Determine the (X, Y) coordinate at the center of the cell enclosing the given text.  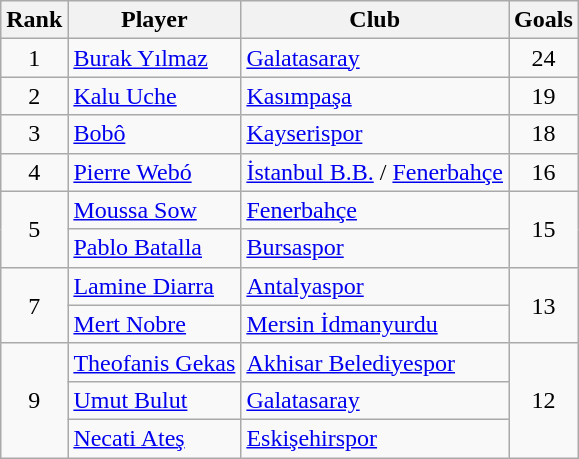
15 (544, 229)
9 (34, 400)
7 (34, 305)
İstanbul B.B. / Fenerbahçe (375, 172)
13 (544, 305)
Player (154, 20)
Bursaspor (375, 248)
Moussa Sow (154, 210)
Theofanis Gekas (154, 362)
12 (544, 400)
4 (34, 172)
Fenerbahçe (375, 210)
19 (544, 96)
18 (544, 134)
Burak Yılmaz (154, 58)
Eskişehirspor (375, 438)
Rank (34, 20)
Kasımpaşa (375, 96)
Bobô (154, 134)
Club (375, 20)
Umut Bulut (154, 400)
Kalu Uche (154, 96)
24 (544, 58)
5 (34, 229)
Antalyaspor (375, 286)
Pablo Batalla (154, 248)
16 (544, 172)
3 (34, 134)
Akhisar Belediyespor (375, 362)
Goals (544, 20)
Pierre Webó (154, 172)
Mersin İdmanyurdu (375, 324)
Kayserispor (375, 134)
Mert Nobre (154, 324)
1 (34, 58)
Lamine Diarra (154, 286)
2 (34, 96)
Necati Ateş (154, 438)
